Determine the (x, y) coordinate at the center of the cell enclosing the given text.  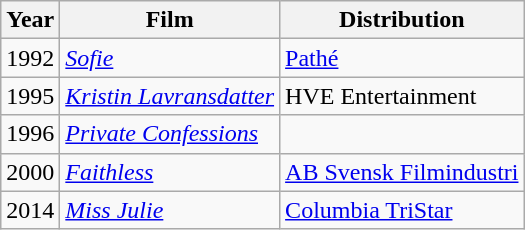
Pathé (402, 58)
1995 (30, 96)
Kristin Lavransdatter (170, 96)
AB Svensk Filmindustri (402, 172)
Year (30, 20)
Film (170, 20)
1996 (30, 134)
2014 (30, 210)
HVE Entertainment (402, 96)
Sofie (170, 58)
2000 (30, 172)
Faithless (170, 172)
1992 (30, 58)
Columbia TriStar (402, 210)
Distribution (402, 20)
Private Confessions (170, 134)
Miss Julie (170, 210)
